Search for the cell housing the specified text and yield its [x, y] center coordinate. 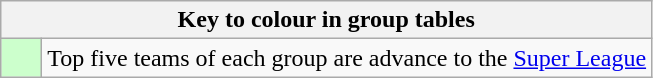
Top five teams of each group are advance to the Super League [347, 58]
Key to colour in group tables [326, 20]
